Capture the cell that displays the provided text and extract its [X, Y] central coordinate. 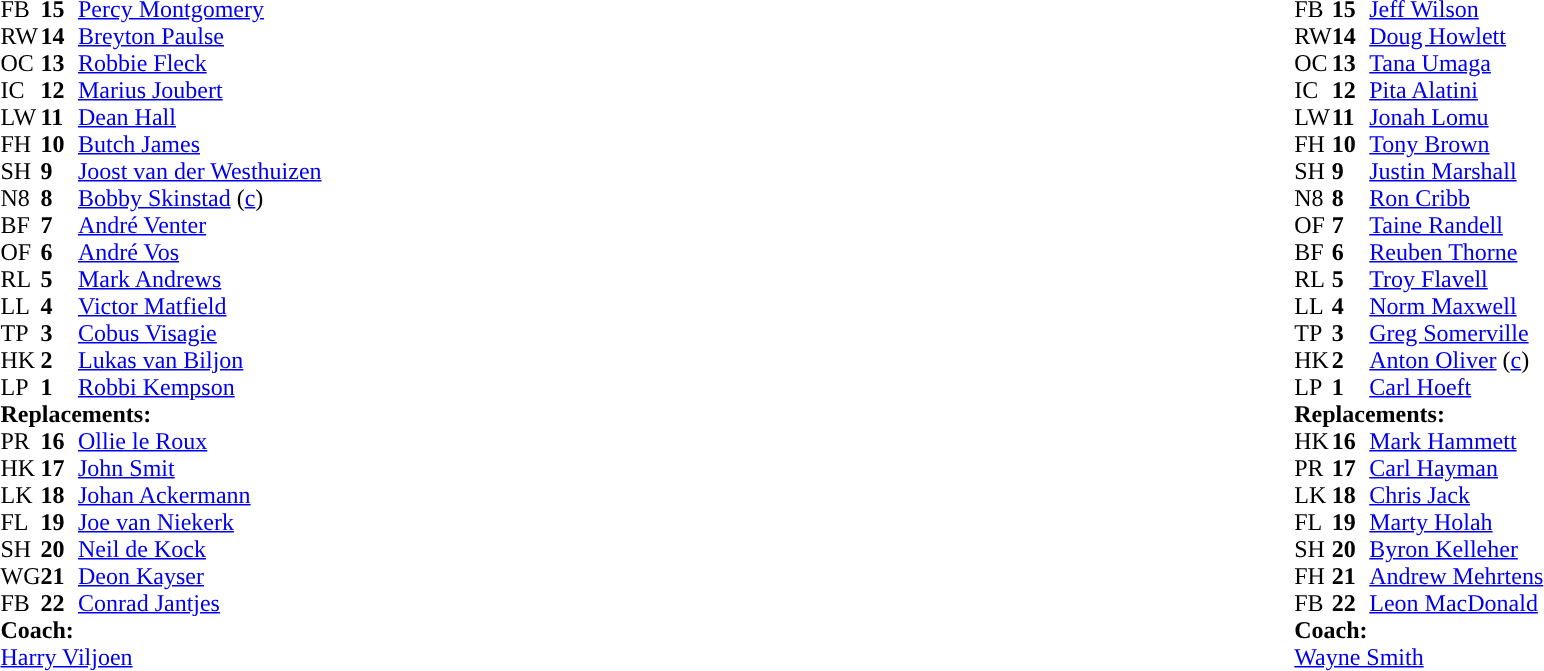
Bobby Skinstad (c) [200, 198]
Neil de Kock [200, 550]
Andrew Mehrtens [1456, 576]
Johan Ackermann [200, 496]
Victor Matfield [200, 306]
Robbie Fleck [200, 64]
Carl Hoeft [1456, 388]
Joe van Niekerk [200, 522]
Norm Maxwell [1456, 306]
Chris Jack [1456, 496]
Taine Randell [1456, 226]
Mark Hammett [1456, 442]
Anton Oliver (c) [1456, 360]
Tana Umaga [1456, 64]
Dean Hall [200, 118]
Ollie le Roux [200, 442]
WG [20, 576]
Lukas van Biljon [200, 360]
Butch James [200, 144]
Doug Howlett [1456, 36]
Troy Flavell [1456, 280]
André Venter [200, 226]
Greg Somerville [1456, 334]
Wayne Smith [1418, 658]
Deon Kayser [200, 576]
Marty Holah [1456, 522]
Jonah Lomu [1456, 118]
Justin Marshall [1456, 172]
Robbi Kempson [200, 388]
Byron Kelleher [1456, 550]
Carl Hayman [1456, 468]
Pita Alatini [1456, 90]
Joost van der Westhuizen [200, 172]
Cobus Visagie [200, 334]
Ron Cribb [1456, 198]
Tony Brown [1456, 144]
Harry Viljoen [160, 658]
John Smit [200, 468]
Reuben Thorne [1456, 252]
Mark Andrews [200, 280]
Breyton Paulse [200, 36]
Marius Joubert [200, 90]
André Vos [200, 252]
Conrad Jantjes [200, 604]
Leon MacDonald [1456, 604]
